For the text-containing cell, return its midpoint in [X, Y] coordinate format. 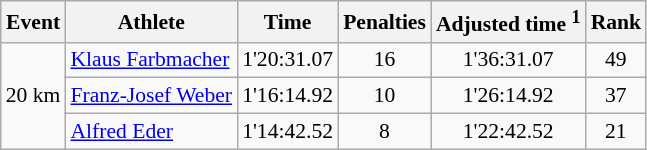
Franz-Josef Weber [151, 96]
16 [384, 60]
20 km [34, 96]
Klaus Farbmacher [151, 60]
1'14:42.52 [288, 132]
1'26:14.92 [508, 96]
Rank [616, 22]
1'22:42.52 [508, 132]
Alfred Eder [151, 132]
Adjusted time 1 [508, 22]
49 [616, 60]
21 [616, 132]
37 [616, 96]
10 [384, 96]
Time [288, 22]
Penalties [384, 22]
1'36:31.07 [508, 60]
Event [34, 22]
8 [384, 132]
Athlete [151, 22]
1'16:14.92 [288, 96]
1'20:31.07 [288, 60]
